Determine the [X, Y] coordinate at the center of the cell enclosing the given text.  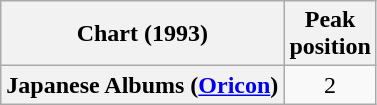
Chart (1993) [142, 34]
Peak position [330, 34]
2 [330, 85]
Japanese Albums (Oricon) [142, 85]
